Determine the (x, y) coordinate at the center of the cell enclosing the given text.  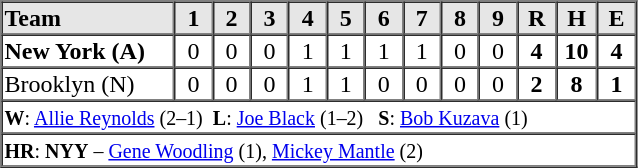
10 (576, 50)
New York (A) (88, 50)
6 (384, 18)
W: Allie Reynolds (2–1) L: Joe Black (1–2) S: Bob Kuzava (1) (319, 116)
H (576, 18)
Brooklyn (N) (88, 84)
5 (346, 18)
HR: NYY – Gene Woodling (1), Mickey Mantle (2) (319, 150)
3 (270, 18)
E (616, 18)
R (536, 18)
7 (422, 18)
Team (88, 18)
9 (498, 18)
